Return (X, Y) of the center of cell containing provided text 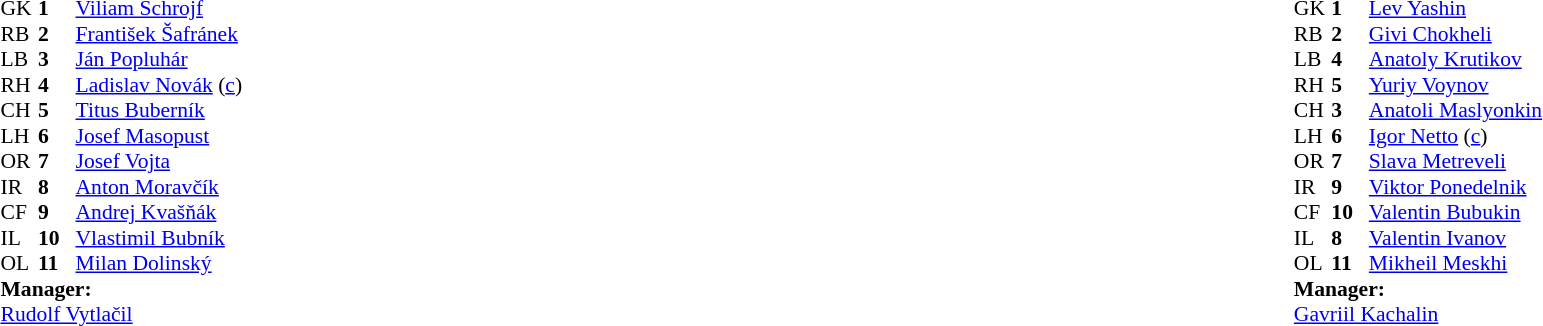
Yuriy Voynov (1456, 85)
Titus Buberník (160, 111)
Anton Moravčík (160, 187)
Givi Chokheli (1456, 34)
Mikheil Meskhi (1456, 263)
Slava Metreveli (1456, 161)
Josef Masopust (160, 136)
Ján Popluhár (160, 59)
Milan Dolinský (160, 263)
Vlastimil Bubník (160, 238)
Valentin Ivanov (1456, 238)
Anatoli Maslyonkin (1456, 111)
František Šafránek (160, 34)
Andrej Kvašňák (160, 213)
Ladislav Novák (c) (160, 85)
Viktor Ponedelnik (1456, 187)
Igor Netto (c) (1456, 136)
Josef Vojta (160, 161)
Anatoly Krutikov (1456, 59)
Valentin Bubukin (1456, 213)
